Return (X, Y) of the center of cell containing provided text 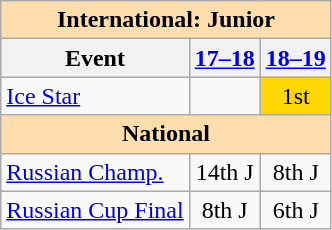
18–19 (296, 58)
6th J (296, 210)
Ice Star (95, 96)
National (166, 134)
Russian Champ. (95, 172)
14th J (224, 172)
International: Junior (166, 20)
Russian Cup Final (95, 210)
17–18 (224, 58)
Event (95, 58)
1st (296, 96)
